Return the [X, Y] coordinate for the center point of the cell that contains the specified text.  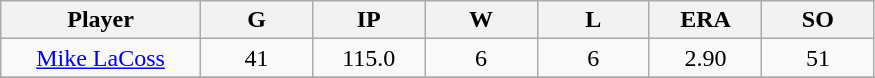
SO [818, 20]
ERA [705, 20]
Player [101, 20]
G [256, 20]
L [593, 20]
IP [369, 20]
51 [818, 58]
41 [256, 58]
W [481, 20]
115.0 [369, 58]
2.90 [705, 58]
Mike LaCoss [101, 58]
